For the text-containing cell, return its midpoint in (X, Y) coordinate format. 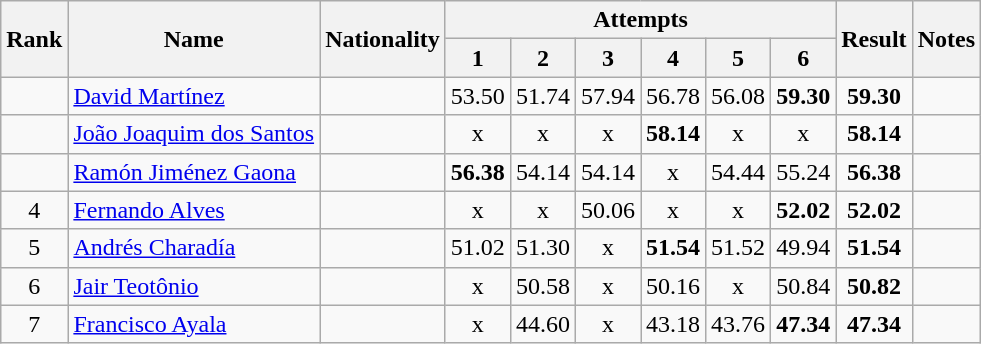
David Martínez (194, 96)
43.18 (674, 324)
51.74 (542, 96)
2 (542, 58)
53.50 (478, 96)
Jair Teotônio (194, 286)
Attempts (640, 20)
1 (478, 58)
3 (608, 58)
49.94 (804, 248)
7 (34, 324)
56.78 (674, 96)
50.58 (542, 286)
54.44 (738, 172)
51.30 (542, 248)
Nationality (383, 39)
50.82 (874, 286)
Name (194, 39)
Fernando Alves (194, 210)
50.06 (608, 210)
51.02 (478, 248)
Rank (34, 39)
56.08 (738, 96)
Ramón Jiménez Gaona (194, 172)
Francisco Ayala (194, 324)
44.60 (542, 324)
Andrés Charadía (194, 248)
Notes (946, 39)
55.24 (804, 172)
50.84 (804, 286)
João Joaquim dos Santos (194, 134)
51.52 (738, 248)
43.76 (738, 324)
Result (874, 39)
50.16 (674, 286)
57.94 (608, 96)
